For the text-containing cell, return its midpoint in (x, y) coordinate format. 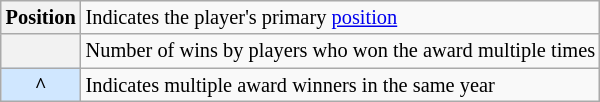
Indicates multiple award winners in the same year (340, 85)
Position (41, 17)
Indicates the player's primary position (340, 17)
^ (41, 85)
Number of wins by players who won the award multiple times (340, 51)
